Search for the cell housing the specified text and yield its [X, Y] center coordinate. 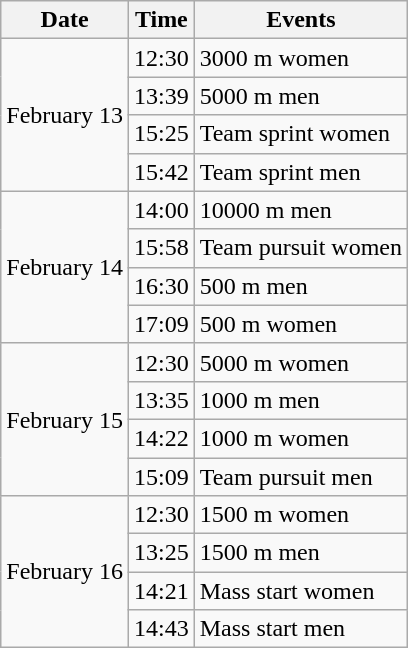
Team pursuit women [300, 248]
15:42 [161, 172]
Events [300, 20]
February 13 [65, 115]
Mass start men [300, 629]
Time [161, 20]
Team sprint men [300, 172]
15:09 [161, 477]
10000 m men [300, 210]
February 15 [65, 419]
Mass start women [300, 591]
5000 m women [300, 362]
13:35 [161, 400]
1500 m men [300, 553]
14:22 [161, 438]
13:39 [161, 96]
5000 m men [300, 96]
15:58 [161, 248]
Team sprint women [300, 134]
1500 m women [300, 515]
16:30 [161, 286]
500 m women [300, 324]
14:43 [161, 629]
13:25 [161, 553]
1000 m men [300, 400]
1000 m women [300, 438]
500 m men [300, 286]
3000 m women [300, 58]
14:00 [161, 210]
14:21 [161, 591]
17:09 [161, 324]
Date [65, 20]
February 16 [65, 572]
15:25 [161, 134]
Team pursuit men [300, 477]
February 14 [65, 267]
